Return [x, y] of the center of cell containing provided text 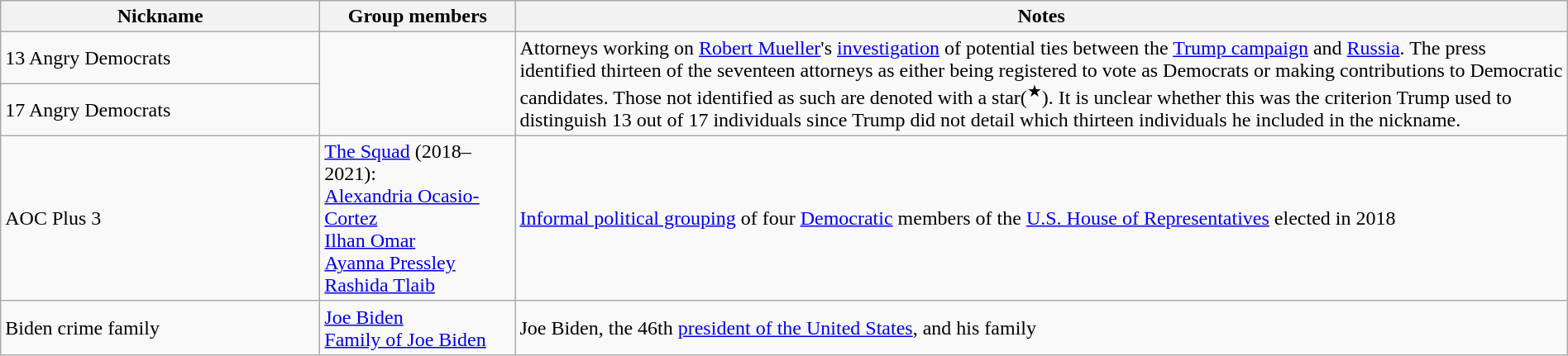
Joe BidenFamily of Joe Biden [418, 327]
13 Angry Democrats [160, 58]
The Squad (2018–2021): Alexandria Ocasio-CortezIlhan OmarAyanna PressleyRashida Tlaib [418, 218]
Joe Biden, the 46th president of the United States, and his family [1041, 327]
Nickname [160, 17]
Informal political grouping of four Democratic members of the U.S. House of Representatives elected in 2018 [1041, 218]
Biden crime family [160, 327]
AOC Plus 3 [160, 218]
Notes [1041, 17]
17 Angry Democrats [160, 111]
Group members [418, 17]
